Determine the (X, Y) coordinate at the center of the cell enclosing the given text.  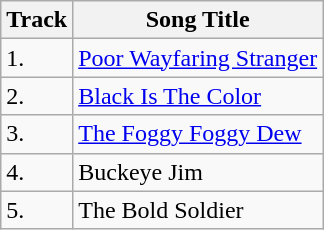
Track (37, 20)
The Foggy Foggy Dew (198, 134)
Poor Wayfaring Stranger (198, 58)
3. (37, 134)
5. (37, 210)
Song Title (198, 20)
4. (37, 172)
2. (37, 96)
The Bold Soldier (198, 210)
Buckeye Jim (198, 172)
Black Is The Color (198, 96)
1. (37, 58)
